Scan for the cell matching the given text and deliver its [X, Y] coordinate at center. 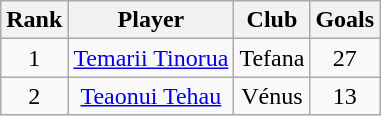
Club [272, 20]
13 [345, 96]
Vénus [272, 96]
27 [345, 58]
Temarii Tinorua [151, 58]
2 [34, 96]
Rank [34, 20]
Player [151, 20]
1 [34, 58]
Teaonui Tehau [151, 96]
Goals [345, 20]
Tefana [272, 58]
